Determine the (x, y) coordinate at the center of the cell enclosing the given text.  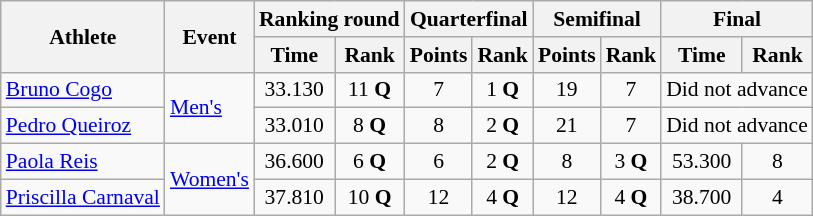
Semifinal (597, 19)
Final (737, 19)
Paola Reis (83, 162)
Men's (210, 108)
19 (567, 90)
33.010 (294, 126)
Bruno Cogo (83, 90)
33.130 (294, 90)
Athlete (83, 36)
10 Q (369, 197)
Event (210, 36)
21 (567, 126)
11 Q (369, 90)
53.300 (702, 162)
4 (778, 197)
38.700 (702, 197)
3 Q (632, 162)
Ranking round (330, 19)
1 Q (502, 90)
Priscilla Carnaval (83, 197)
6 Q (369, 162)
Pedro Queiroz (83, 126)
37.810 (294, 197)
Women's (210, 180)
8 Q (369, 126)
36.600 (294, 162)
6 (439, 162)
Quarterfinal (469, 19)
